Capture the cell that displays the provided text and extract its [X, Y] central coordinate. 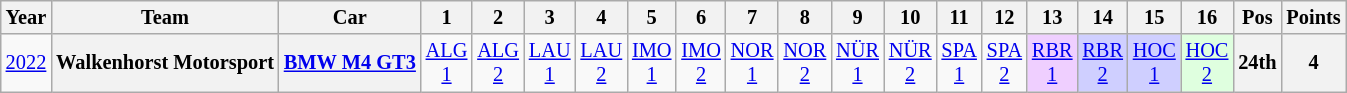
LAU1 [550, 63]
HOC1 [1154, 63]
3 [550, 17]
IMO2 [700, 63]
RBR1 [1052, 63]
SPA2 [1004, 63]
24th [1257, 63]
SPA1 [960, 63]
9 [858, 17]
ALG2 [498, 63]
LAU2 [601, 63]
12 [1004, 17]
NOR1 [752, 63]
16 [1208, 17]
NÜR2 [910, 63]
BMW M4 GT3 [350, 63]
5 [652, 17]
14 [1102, 17]
Year [26, 17]
2 [498, 17]
Walkenhorst Motorsport [165, 63]
7 [752, 17]
Points [1313, 17]
RBR2 [1102, 63]
NOR2 [804, 63]
Pos [1257, 17]
NÜR1 [858, 63]
Car [350, 17]
1 [447, 17]
ALG1 [447, 63]
11 [960, 17]
HOC2 [1208, 63]
IMO1 [652, 63]
2022 [26, 63]
15 [1154, 17]
8 [804, 17]
6 [700, 17]
Team [165, 17]
10 [910, 17]
13 [1052, 17]
